Scan for the cell matching the given text and deliver its (x, y) coordinate at center. 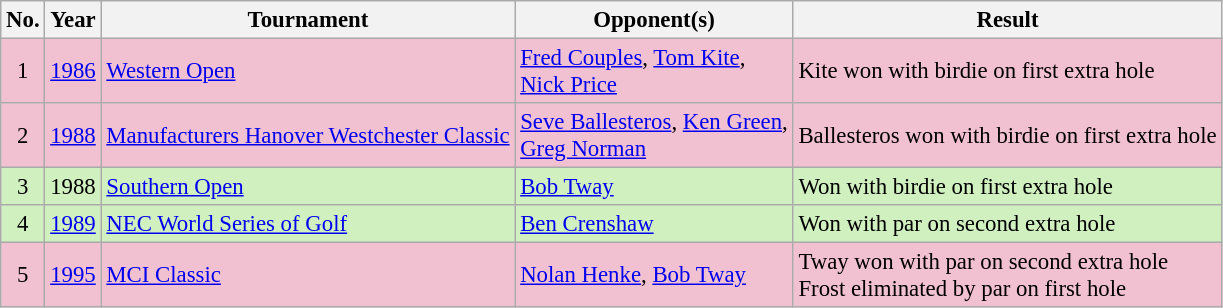
Kite won with birdie on first extra hole (1008, 72)
Opponent(s) (654, 20)
5 (23, 276)
1 (23, 72)
Year (73, 20)
No. (23, 20)
Southern Open (308, 187)
Nolan Henke, Bob Tway (654, 276)
Won with par on second extra hole (1008, 224)
4 (23, 224)
1989 (73, 224)
MCI Classic (308, 276)
Fred Couples, Tom Kite, Nick Price (654, 72)
Result (1008, 20)
1986 (73, 72)
Tournament (308, 20)
Tway won with par on second extra holeFrost eliminated by par on first hole (1008, 276)
1995 (73, 276)
Ben Crenshaw (654, 224)
3 (23, 187)
Western Open (308, 72)
Ballesteros won with birdie on first extra hole (1008, 136)
Seve Ballesteros, Ken Green, Greg Norman (654, 136)
Bob Tway (654, 187)
NEC World Series of Golf (308, 224)
Manufacturers Hanover Westchester Classic (308, 136)
Won with birdie on first extra hole (1008, 187)
2 (23, 136)
